From the cell containing the given text, extract its center point as [x, y] coordinate. 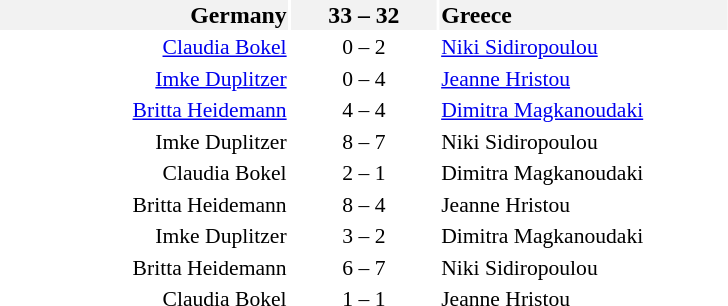
3 – 2 [364, 236]
Germany [144, 15]
8 – 4 [364, 204]
8 – 7 [364, 142]
0 – 4 [364, 78]
4 – 4 [364, 110]
Greece [584, 15]
0 – 2 [364, 47]
6 – 7 [364, 268]
33 – 32 [364, 15]
2 – 1 [364, 173]
